Return (x, y) of the center of cell containing provided text 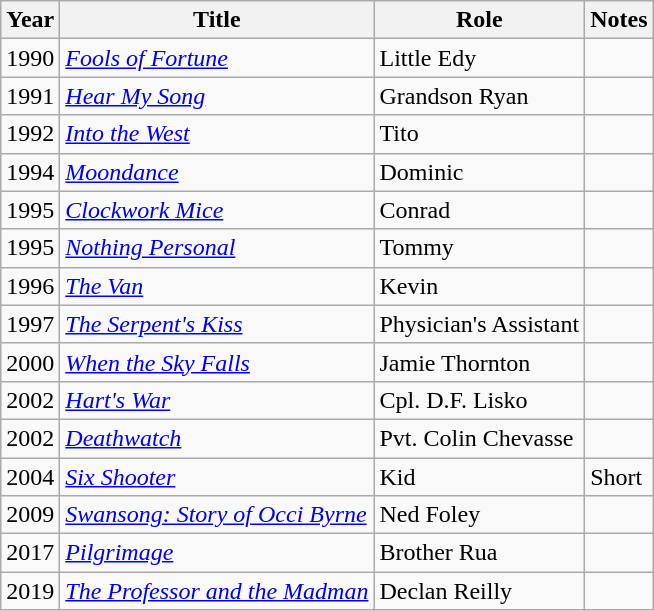
Title (217, 20)
Nothing Personal (217, 248)
Cpl. D.F. Lisko (480, 400)
2009 (30, 515)
Fools of Fortune (217, 58)
Into the West (217, 134)
Pvt. Colin Chevasse (480, 438)
Little Edy (480, 58)
Short (619, 477)
The Van (217, 286)
Declan Reilly (480, 591)
2019 (30, 591)
1992 (30, 134)
Kevin (480, 286)
2004 (30, 477)
Notes (619, 20)
Pilgrimage (217, 553)
Tito (480, 134)
Jamie Thornton (480, 362)
Year (30, 20)
1990 (30, 58)
2017 (30, 553)
1991 (30, 96)
Hear My Song (217, 96)
Conrad (480, 210)
Clockwork Mice (217, 210)
1996 (30, 286)
1997 (30, 324)
1994 (30, 172)
Kid (480, 477)
When the Sky Falls (217, 362)
The Serpent's Kiss (217, 324)
Grandson Ryan (480, 96)
Moondance (217, 172)
Dominic (480, 172)
Six Shooter (217, 477)
Role (480, 20)
Deathwatch (217, 438)
Swansong: Story of Occi Byrne (217, 515)
Brother Rua (480, 553)
Physician's Assistant (480, 324)
The Professor and the Madman (217, 591)
Hart's War (217, 400)
Tommy (480, 248)
2000 (30, 362)
Ned Foley (480, 515)
